Determine the (X, Y) coordinate at the center of the cell enclosing the given text.  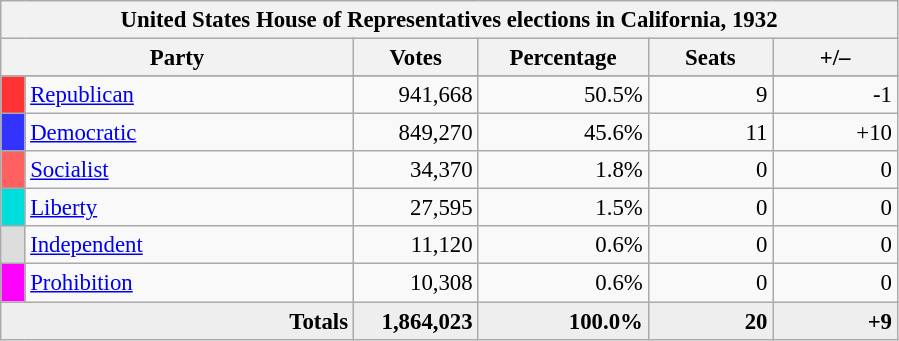
Party (178, 58)
1,864,023 (416, 321)
Percentage (563, 58)
100.0% (563, 321)
34,370 (416, 170)
Totals (178, 321)
50.5% (563, 95)
Independent (189, 245)
Seats (710, 58)
Republican (189, 95)
Socialist (189, 170)
941,668 (416, 95)
Liberty (189, 208)
-1 (836, 95)
9 (710, 95)
Votes (416, 58)
10,308 (416, 283)
45.6% (563, 133)
Democratic (189, 133)
27,595 (416, 208)
11,120 (416, 245)
+/– (836, 58)
849,270 (416, 133)
United States House of Representatives elections in California, 1932 (450, 20)
11 (710, 133)
1.8% (563, 170)
+10 (836, 133)
+9 (836, 321)
1.5% (563, 208)
20 (710, 321)
Prohibition (189, 283)
